Provide the [X, Y] coordinate of the cell's center where the given text is located.  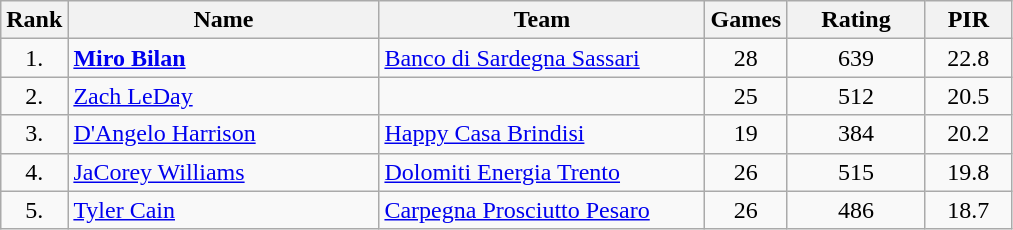
512 [856, 96]
Carpegna Prosciutto Pesaro [542, 210]
4. [34, 172]
Rating [856, 20]
Dolomiti Energia Trento [542, 172]
Banco di Sardegna Sassari [542, 58]
19 [746, 134]
Happy Casa Brindisi [542, 134]
19.8 [968, 172]
5. [34, 210]
D'Angelo Harrison [224, 134]
PIR [968, 20]
Team [542, 20]
2. [34, 96]
Miro Bilan [224, 58]
Games [746, 20]
3. [34, 134]
384 [856, 134]
Zach LeDay [224, 96]
JaCorey Williams [224, 172]
Name [224, 20]
1. [34, 58]
639 [856, 58]
28 [746, 58]
20.2 [968, 134]
25 [746, 96]
20.5 [968, 96]
486 [856, 210]
Tyler Cain [224, 210]
18.7 [968, 210]
515 [856, 172]
22.8 [968, 58]
Rank [34, 20]
